Scan for the cell matching the given text and deliver its [X, Y] coordinate at center. 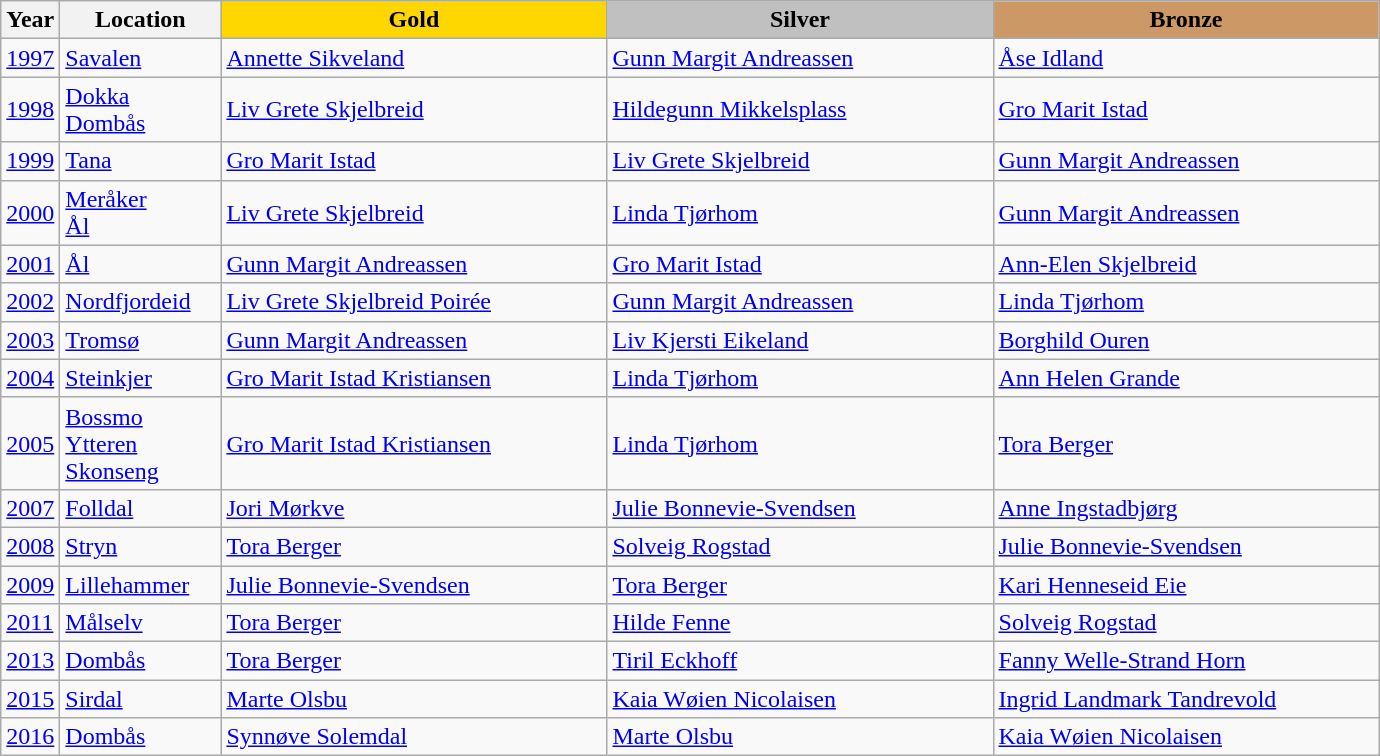
Synnøve Solemdal [414, 737]
1998 [30, 110]
Tiril Eckhoff [800, 661]
Jori Mørkve [414, 508]
2005 [30, 443]
2011 [30, 623]
Kari Henneseid Eie [1186, 585]
Hildegunn Mikkelsplass [800, 110]
2009 [30, 585]
Anne Ingstadbjørg [1186, 508]
Ann-Elen Skjelbreid [1186, 264]
Hilde Fenne [800, 623]
2008 [30, 546]
Steinkjer [140, 378]
Annette Sikveland [414, 58]
Ann Helen Grande [1186, 378]
MeråkerÅl [140, 212]
2016 [30, 737]
1997 [30, 58]
DokkaDombås [140, 110]
Liv Kjersti Eikeland [800, 340]
2002 [30, 302]
2015 [30, 699]
2007 [30, 508]
Year [30, 20]
Stryn [140, 546]
2001 [30, 264]
2013 [30, 661]
Ål [140, 264]
1999 [30, 161]
2004 [30, 378]
Fanny Welle-Strand Horn [1186, 661]
Liv Grete Skjelbreid Poirée [414, 302]
Sirdal [140, 699]
Savalen [140, 58]
Målselv [140, 623]
Silver [800, 20]
Nordfjordeid [140, 302]
BossmoYtterenSkonseng [140, 443]
Åse Idland [1186, 58]
Lillehammer [140, 585]
2000 [30, 212]
Bronze [1186, 20]
2003 [30, 340]
Folldal [140, 508]
Ingrid Landmark Tandrevold [1186, 699]
Tromsø [140, 340]
Tana [140, 161]
Gold [414, 20]
Location [140, 20]
Borghild Ouren [1186, 340]
